Identify which cell holds the provided text, then report its (X, Y) central coordinate. 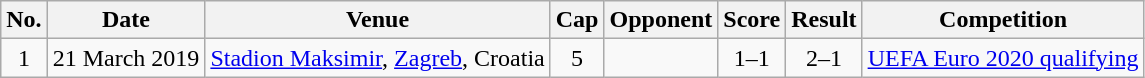
Opponent (661, 20)
21 March 2019 (126, 58)
1 (24, 58)
5 (577, 58)
Date (126, 20)
Stadion Maksimir, Zagreb, Croatia (378, 58)
Score (752, 20)
No. (24, 20)
1–1 (752, 58)
Venue (378, 20)
Competition (1003, 20)
2–1 (824, 58)
Result (824, 20)
UEFA Euro 2020 qualifying (1003, 58)
Cap (577, 20)
